Scan for the cell matching the given text and deliver its (x, y) coordinate at center. 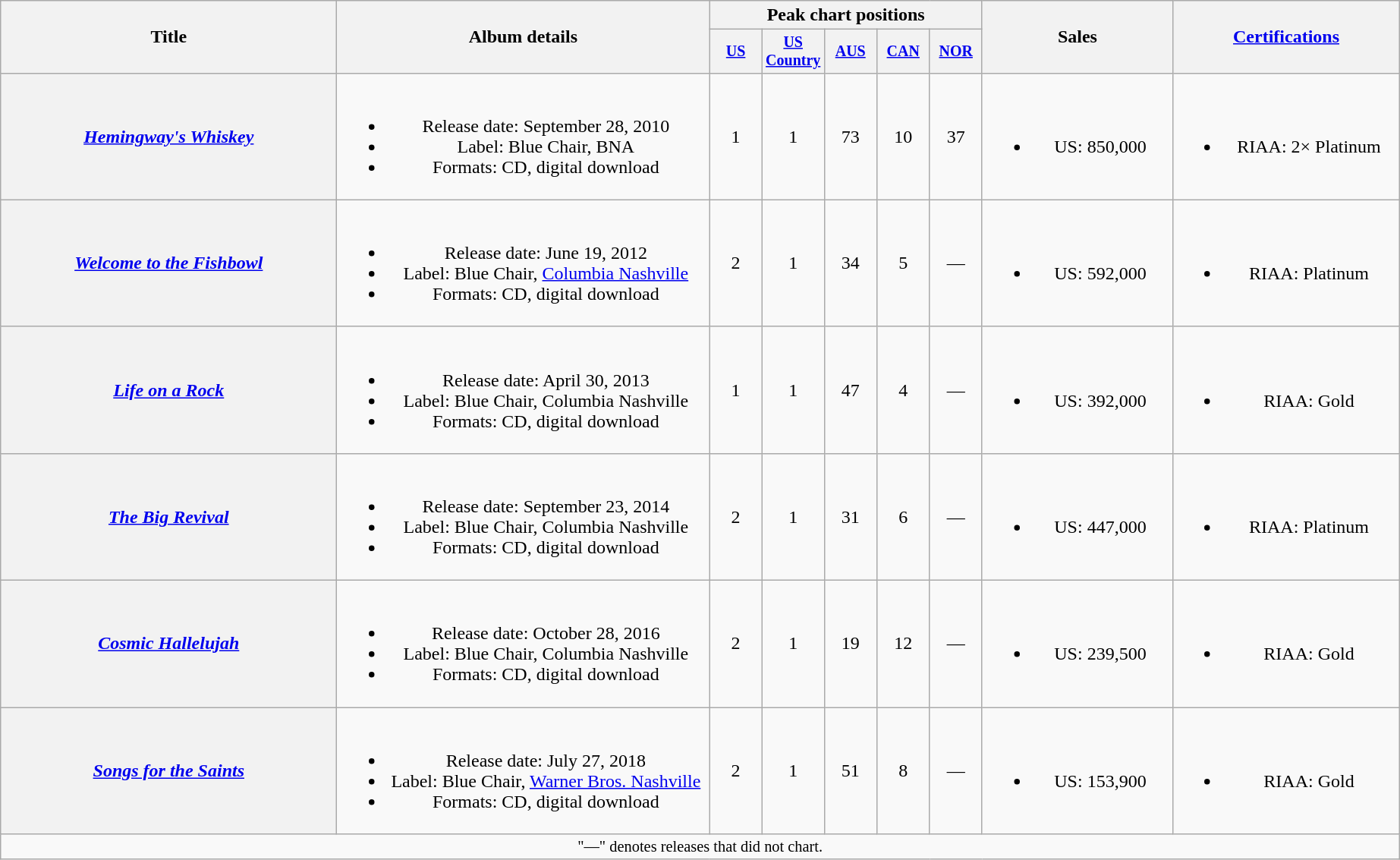
10 (903, 137)
US Country (793, 52)
US: 153,900 (1078, 771)
Hemingway's Whiskey (168, 137)
Release date: June 19, 2012Label: Blue Chair, Columbia NashvilleFormats: CD, digital download (524, 263)
US: 592,000 (1078, 263)
Title (168, 37)
4 (903, 390)
Release date: July 27, 2018Label: Blue Chair, Warner Bros. NashvilleFormats: CD, digital download (524, 771)
37 (956, 137)
Sales (1078, 37)
US: 447,000 (1078, 516)
CAN (903, 52)
RIAA: 2× Platinum (1285, 137)
US (736, 52)
Welcome to the Fishbowl (168, 263)
5 (903, 263)
Songs for the Saints (168, 771)
8 (903, 771)
12 (903, 644)
34 (850, 263)
Release date: September 23, 2014Label: Blue Chair, Columbia NashvilleFormats: CD, digital download (524, 516)
Life on a Rock (168, 390)
Release date: October 28, 2016Label: Blue Chair, Columbia NashvilleFormats: CD, digital download (524, 644)
Album details (524, 37)
NOR (956, 52)
US: 392,000 (1078, 390)
19 (850, 644)
US: 239,500 (1078, 644)
6 (903, 516)
Release date: April 30, 2013Label: Blue Chair, Columbia NashvilleFormats: CD, digital download (524, 390)
Peak chart positions (846, 15)
Cosmic Hallelujah (168, 644)
73 (850, 137)
"—" denotes releases that did not chart. (700, 847)
47 (850, 390)
AUS (850, 52)
Certifications (1285, 37)
Release date: September 28, 2010Label: Blue Chair, BNAFormats: CD, digital download (524, 137)
The Big Revival (168, 516)
51 (850, 771)
US: 850,000 (1078, 137)
31 (850, 516)
